Capture the cell that displays the provided text and extract its [X, Y] central coordinate. 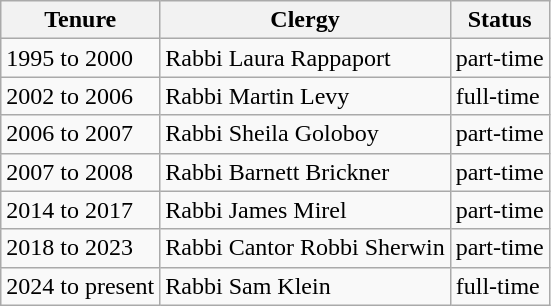
Status [500, 20]
Rabbi Barnett Brickner [305, 172]
2007 to 2008 [80, 172]
Rabbi Laura Rappaport [305, 58]
2014 to 2017 [80, 210]
2024 to present [80, 286]
Clergy [305, 20]
Rabbi Martin Levy [305, 96]
Tenure [80, 20]
Rabbi James Mirel [305, 210]
Rabbi Sam Klein [305, 286]
2018 to 2023 [80, 248]
1995 to 2000 [80, 58]
Rabbi Sheila Goloboy [305, 134]
2002 to 2006 [80, 96]
2006 to 2007 [80, 134]
Rabbi Cantor Robbi Sherwin [305, 248]
